Return (X, Y) of the center of cell containing provided text 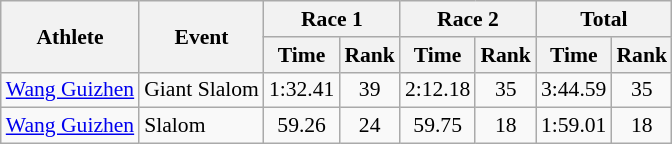
3:44.59 (574, 90)
59.26 (302, 126)
1:59.01 (574, 126)
Giant Slalom (202, 90)
Athlete (70, 36)
59.75 (438, 126)
Event (202, 36)
2:12.18 (438, 90)
Race 2 (468, 19)
Slalom (202, 126)
Total (604, 19)
24 (370, 126)
Race 1 (332, 19)
1:32.41 (302, 90)
39 (370, 90)
